Scan for the cell matching the given text and deliver its (x, y) coordinate at center. 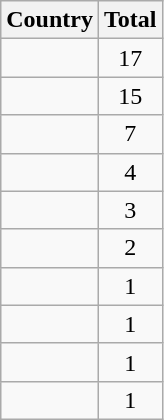
3 (130, 210)
7 (130, 134)
17 (130, 58)
2 (130, 248)
Country (50, 20)
4 (130, 172)
15 (130, 96)
Total (130, 20)
